Provide the [X, Y] coordinate of the cell's center where the given text is located.  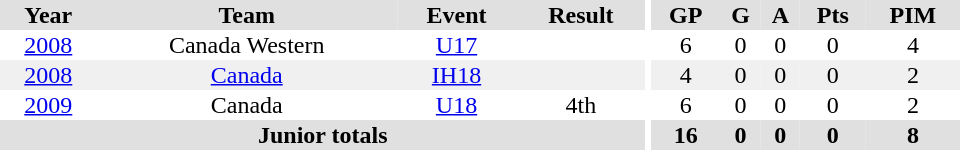
Junior totals [323, 135]
G [740, 15]
8 [913, 135]
16 [686, 135]
A [780, 15]
PIM [913, 15]
IH18 [456, 75]
Canada Western [247, 45]
Result [580, 15]
4th [580, 105]
Team [247, 15]
U17 [456, 45]
Year [48, 15]
U18 [456, 105]
Pts [833, 15]
GP [686, 15]
Event [456, 15]
2009 [48, 105]
